Extract the [x, y] coordinate from the center of the cell holding the provided text.  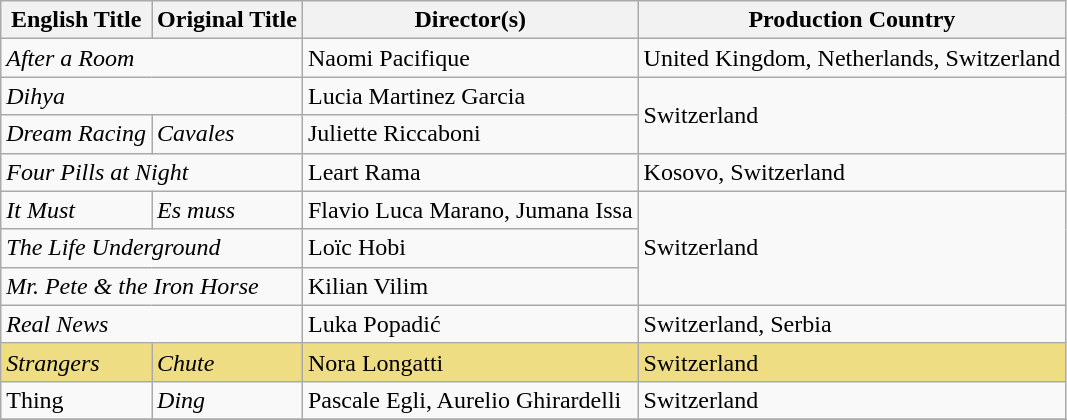
Production Country [852, 20]
Pascale Egli, Aurelio Ghirardelli [470, 400]
English Title [76, 20]
Dream Racing [76, 134]
Mr. Pete & the Iron Horse [152, 286]
Lucia Martinez Garcia [470, 96]
Loïc Hobi [470, 248]
Switzerland, Serbia [852, 324]
After a Room [152, 58]
Flavio Luca Marano, Jumana Issa [470, 210]
United Kingdom, Netherlands, Switzerland [852, 58]
Kosovo, Switzerland [852, 172]
Ding [228, 400]
Four Pills at Night [152, 172]
It Must [76, 210]
Leart Rama [470, 172]
Es muss [228, 210]
Chute [228, 362]
The Life Underground [152, 248]
Real News [152, 324]
Cavales [228, 134]
Strangers [76, 362]
Dihya [152, 96]
Nora Longatti [470, 362]
Juliette Riccaboni [470, 134]
Director(s) [470, 20]
Naomi Pacifique [470, 58]
Thing [76, 400]
Original Title [228, 20]
Luka Popadić [470, 324]
Kilian Vilim [470, 286]
